Locate the cell with the specified text and output its (x, y) center coordinate. 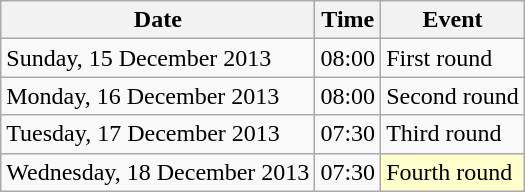
Event (453, 20)
Tuesday, 17 December 2013 (158, 134)
Fourth round (453, 172)
Time (348, 20)
Date (158, 20)
First round (453, 58)
Monday, 16 December 2013 (158, 96)
Wednesday, 18 December 2013 (158, 172)
Second round (453, 96)
Third round (453, 134)
Sunday, 15 December 2013 (158, 58)
